Identify which cell holds the provided text, then report its (x, y) central coordinate. 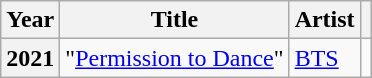
BTS (324, 58)
Artist (324, 20)
"Permission to Dance" (174, 58)
Title (174, 20)
Year (30, 20)
2021 (30, 58)
